Return the [X, Y] coordinate for the center point of the cell that contains the specified text.  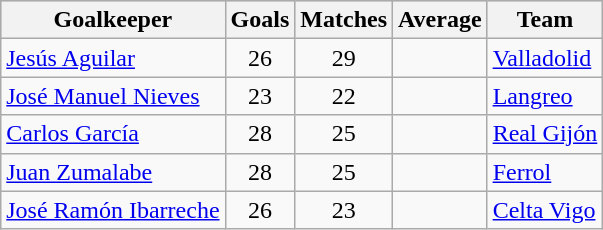
José Ramón Ibarreche [113, 210]
29 [344, 58]
Jesús Aguilar [113, 58]
Langreo [545, 96]
Average [440, 20]
Goals [260, 20]
Matches [344, 20]
22 [344, 96]
Real Gijón [545, 134]
Celta Vigo [545, 210]
Juan Zumalabe [113, 172]
Team [545, 20]
José Manuel Nieves [113, 96]
Ferrol [545, 172]
Valladolid [545, 58]
Carlos García [113, 134]
Goalkeeper [113, 20]
